Detect which cell encompasses the target text, then output its (x, y) center coordinate. 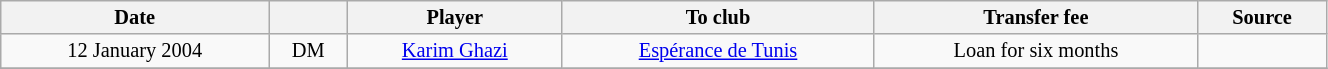
To club (718, 17)
Transfer fee (1036, 17)
Espérance de Tunis (718, 51)
Karim Ghazi (455, 51)
Player (455, 17)
12 January 2004 (135, 51)
DM (308, 51)
Date (135, 17)
Loan for six months (1036, 51)
Source (1262, 17)
